Determine the [x, y] coordinate at the center of the cell enclosing the given text.  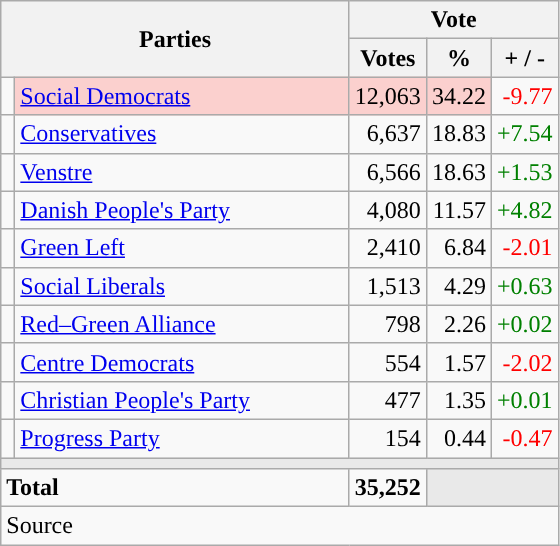
0.44 [458, 438]
2.26 [458, 324]
Source [280, 526]
34.22 [458, 96]
Red–Green Alliance [182, 324]
18.83 [458, 134]
Progress Party [182, 438]
6.84 [458, 248]
12,063 [388, 96]
4.29 [458, 286]
Social Liberals [182, 286]
Christian People's Party [182, 400]
1.57 [458, 362]
Green Left [182, 248]
4,080 [388, 210]
% [458, 58]
11.57 [458, 210]
-2.01 [524, 248]
Centre Democrats [182, 362]
+0.63 [524, 286]
+1.53 [524, 172]
154 [388, 438]
35,252 [388, 488]
477 [388, 400]
Danish People's Party [182, 210]
Votes [388, 58]
2,410 [388, 248]
Parties [176, 39]
554 [388, 362]
-0.47 [524, 438]
6,566 [388, 172]
+0.02 [524, 324]
Vote [454, 20]
+4.82 [524, 210]
+7.54 [524, 134]
1.35 [458, 400]
Venstre [182, 172]
18.63 [458, 172]
Total [176, 488]
Conservatives [182, 134]
-9.77 [524, 96]
798 [388, 324]
Social Democrats [182, 96]
+0.01 [524, 400]
1,513 [388, 286]
6,637 [388, 134]
+ / - [524, 58]
-2.02 [524, 362]
